Output the (x, y) coordinate of the center of the cell containing the given text.  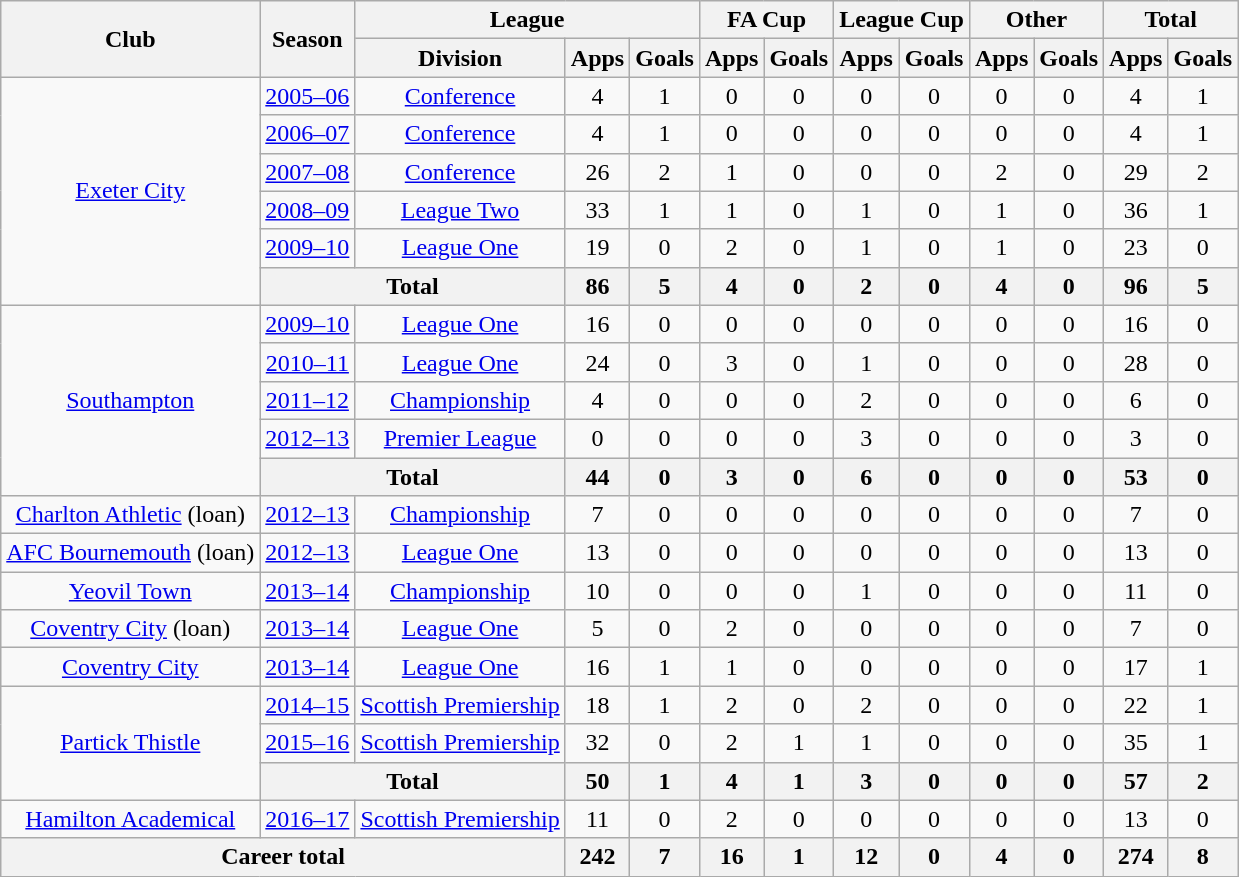
Hamilton Academical (130, 819)
12 (866, 857)
Charlton Athletic (loan) (130, 515)
Other (1036, 20)
17 (1136, 667)
36 (1136, 210)
Coventry City (loan) (130, 629)
18 (597, 705)
Career total (284, 857)
Season (308, 39)
Exeter City (130, 191)
2016–17 (308, 819)
19 (597, 248)
10 (597, 591)
26 (597, 172)
2010–11 (308, 362)
FA Cup (766, 20)
2008–09 (308, 210)
23 (1136, 248)
22 (1136, 705)
2005–06 (308, 96)
AFC Bournemouth (loan) (130, 553)
28 (1136, 362)
96 (1136, 286)
Division (460, 58)
League Cup (902, 20)
32 (597, 743)
53 (1136, 477)
33 (597, 210)
2007–08 (308, 172)
Premier League (460, 438)
2014–15 (308, 705)
Club (130, 39)
2015–16 (308, 743)
League (528, 20)
50 (597, 781)
Partick Thistle (130, 743)
2011–12 (308, 400)
274 (1136, 857)
57 (1136, 781)
Southampton (130, 400)
2006–07 (308, 134)
24 (597, 362)
242 (597, 857)
29 (1136, 172)
86 (597, 286)
Coventry City (130, 667)
Yeovil Town (130, 591)
44 (597, 477)
8 (1203, 857)
League Two (460, 210)
35 (1136, 743)
